Locate the cell with the specified text and output its (x, y) center coordinate. 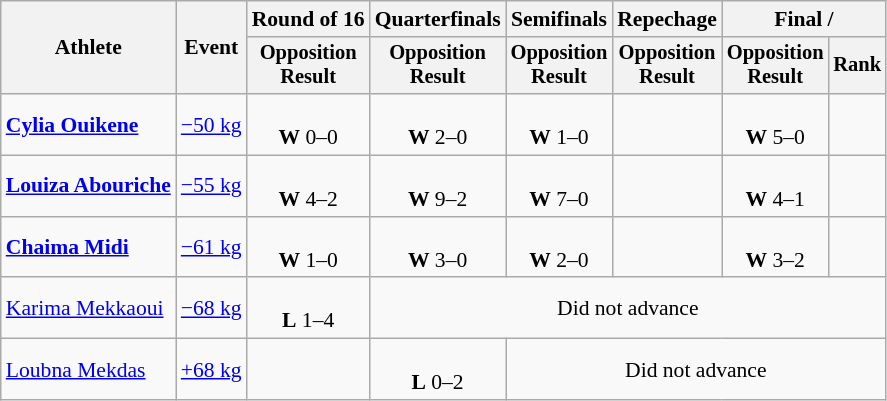
Final / (804, 19)
Cylia Ouikene (88, 124)
+68 kg (212, 370)
Semifinals (560, 19)
−61 kg (212, 248)
L 0–2 (438, 370)
Quarterfinals (438, 19)
−50 kg (212, 124)
W 9–2 (438, 186)
Athlete (88, 48)
W 5–0 (776, 124)
W 3–2 (776, 248)
L 1–4 (308, 308)
W 3–0 (438, 248)
Louiza Abouriche (88, 186)
−55 kg (212, 186)
W 7–0 (560, 186)
Chaima Midi (88, 248)
Repechage (667, 19)
W 4–2 (308, 186)
Round of 16 (308, 19)
W 0–0 (308, 124)
Event (212, 48)
Rank (857, 66)
Loubna Mekdas (88, 370)
−68 kg (212, 308)
Karima Mekkaoui (88, 308)
W 4–1 (776, 186)
